Identify which cell holds the provided text, then report its [X, Y] central coordinate. 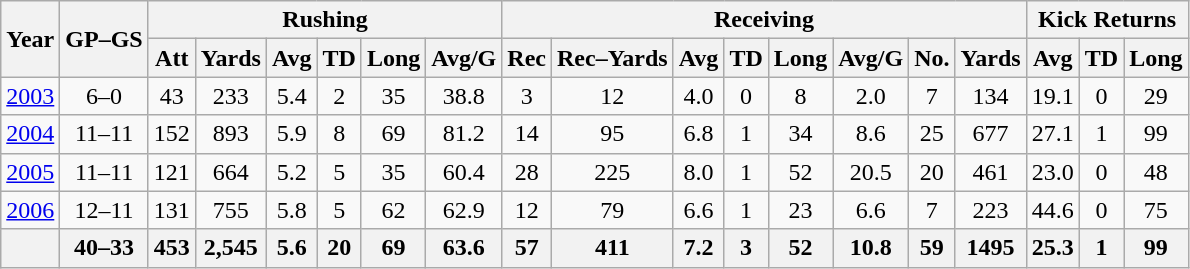
233 [230, 96]
152 [172, 134]
Rec–Yards [613, 58]
95 [613, 134]
28 [527, 172]
5.2 [292, 172]
27.1 [1052, 134]
14 [527, 134]
6–0 [104, 96]
121 [172, 172]
75 [1156, 210]
Kick Returns [1107, 20]
2.0 [871, 96]
59 [932, 248]
34 [800, 134]
4.0 [698, 96]
2 [339, 96]
2003 [30, 96]
Receiving [764, 20]
461 [990, 172]
411 [613, 248]
7.2 [698, 248]
40–33 [104, 248]
134 [990, 96]
2,545 [230, 248]
25 [932, 134]
2006 [30, 210]
20.5 [871, 172]
79 [613, 210]
2004 [30, 134]
131 [172, 210]
8.6 [871, 134]
48 [1156, 172]
19.1 [1052, 96]
223 [990, 210]
Year [30, 39]
Rushing [325, 20]
Rec [527, 58]
25.3 [1052, 248]
893 [230, 134]
29 [1156, 96]
43 [172, 96]
677 [990, 134]
57 [527, 248]
664 [230, 172]
5.8 [292, 210]
81.2 [464, 134]
Att [172, 58]
1495 [990, 248]
5.4 [292, 96]
GP–GS [104, 39]
5.6 [292, 248]
No. [932, 58]
755 [230, 210]
23 [800, 210]
62 [393, 210]
63.6 [464, 248]
12–11 [104, 210]
38.8 [464, 96]
5.9 [292, 134]
62.9 [464, 210]
8.0 [698, 172]
2005 [30, 172]
6.8 [698, 134]
60.4 [464, 172]
10.8 [871, 248]
453 [172, 248]
225 [613, 172]
23.0 [1052, 172]
44.6 [1052, 210]
